Scan for the cell matching the given text and deliver its (x, y) coordinate at center. 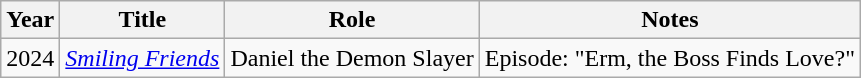
Role (352, 20)
Notes (670, 20)
Episode: "Erm, the Boss Finds Love?" (670, 58)
Daniel the Demon Slayer (352, 58)
Smiling Friends (142, 58)
Year (30, 20)
2024 (30, 58)
Title (142, 20)
